Output the (X, Y) coordinate of the center of the cell containing the given text.  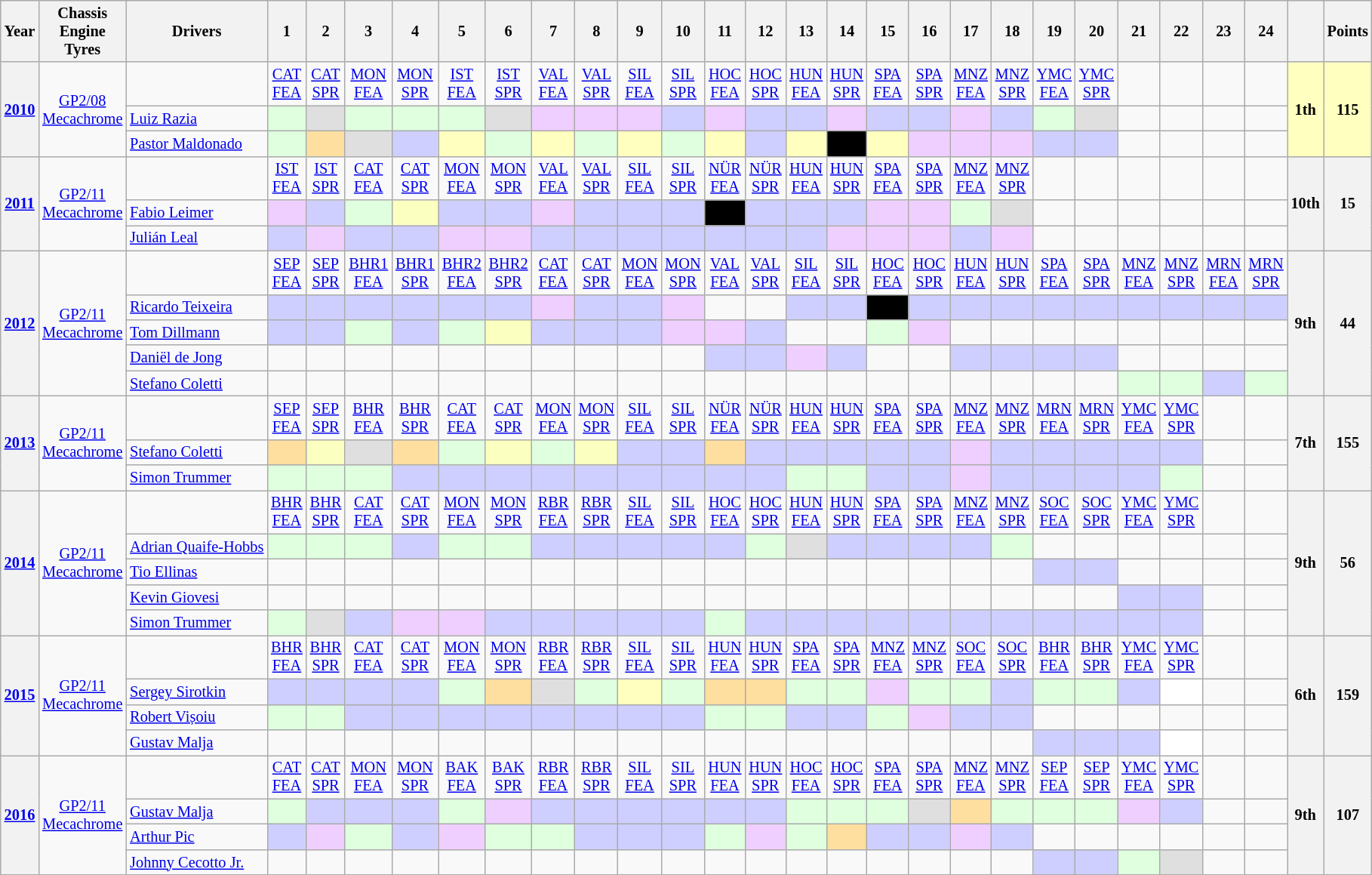
12 (765, 31)
1th (1306, 109)
21 (1139, 31)
Luiz Razia (196, 119)
2015 (20, 695)
56 (1348, 562)
1 (287, 31)
2011 (20, 204)
BHR1FEA (368, 273)
Drivers (196, 31)
20 (1097, 31)
44 (1348, 323)
11 (724, 31)
159 (1348, 695)
Tom Dillmann (196, 332)
6 (509, 31)
Points (1348, 31)
155 (1348, 442)
6th (1306, 695)
Fabio Leimer (196, 213)
BHR1SPR (415, 273)
2 (326, 31)
10th (1306, 204)
2010 (20, 109)
Daniël de Jong (196, 358)
107 (1348, 815)
14 (847, 31)
19 (1054, 31)
18 (1013, 31)
Johnny Cecotto Jr. (196, 862)
ChassisEngineTyres (82, 31)
23 (1223, 31)
5 (462, 31)
Julián Leal (196, 238)
Tio Ellinas (196, 572)
8 (596, 31)
13 (806, 31)
22 (1181, 31)
2014 (20, 562)
Kevin Giovesi (196, 597)
17 (971, 31)
Adrian Quaife-Hobbs (196, 547)
9 (640, 31)
Year (20, 31)
7 (552, 31)
7th (1306, 442)
24 (1266, 31)
3 (368, 31)
BHR2FEA (462, 273)
BAKFEA (462, 777)
16 (930, 31)
2012 (20, 323)
Robert Vișoiu (196, 717)
Arthur Pic (196, 836)
BHR2SPR (509, 273)
2013 (20, 442)
Ricardo Teixeira (196, 307)
4 (415, 31)
GP2/08Mecachrome (82, 109)
2016 (20, 815)
Sergey Sirotkin (196, 692)
10 (682, 31)
Pastor Maldonado (196, 143)
BAKSPR (509, 777)
115 (1348, 109)
